Identify which cell holds the provided text, then report its [x, y] central coordinate. 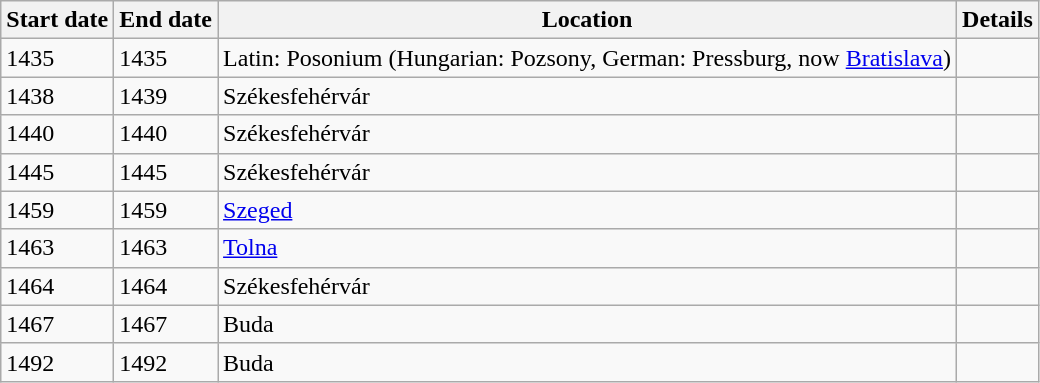
End date [166, 20]
Location [588, 20]
Latin: Posonium (Hungarian: Pozsony, German: Pressburg, now Bratislava) [588, 58]
Details [998, 20]
Szeged [588, 210]
1439 [166, 96]
Tolna [588, 248]
Start date [58, 20]
1438 [58, 96]
